Output the [x, y] coordinate of the center of the cell containing the given text.  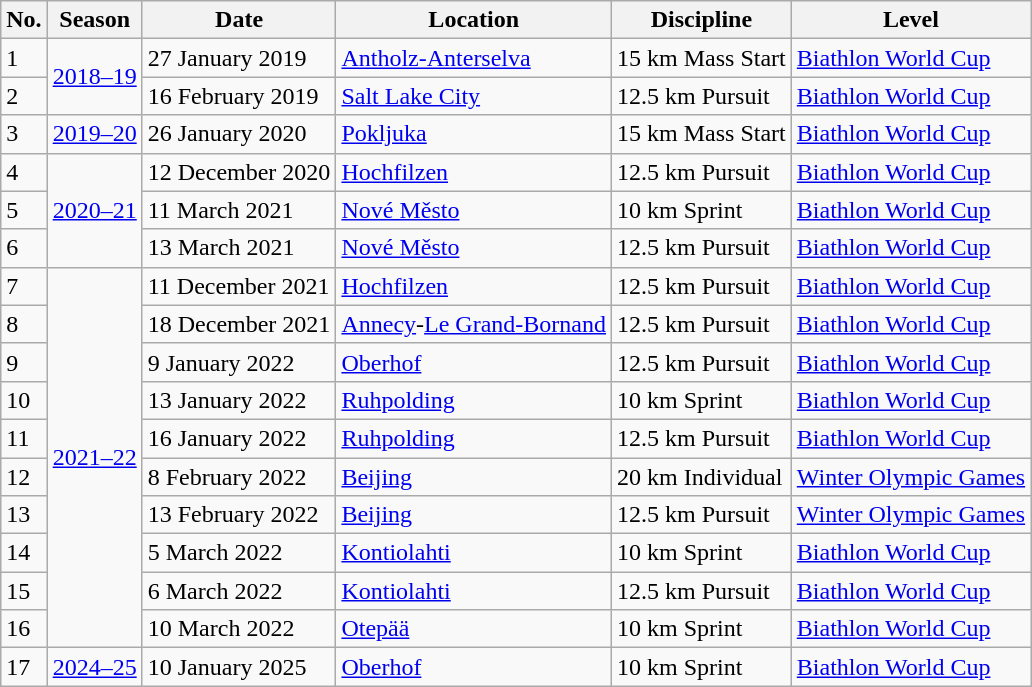
8 February 2022 [239, 477]
2 [24, 96]
14 [24, 553]
20 km Individual [702, 477]
6 March 2022 [239, 591]
2020–21 [94, 210]
No. [24, 20]
12 December 2020 [239, 172]
Date [239, 20]
8 [24, 324]
3 [24, 134]
13 February 2022 [239, 515]
10 [24, 400]
7 [24, 286]
Otepää [474, 629]
18 December 2021 [239, 324]
Salt Lake City [474, 96]
10 March 2022 [239, 629]
Location [474, 20]
Season [94, 20]
10 January 2025 [239, 667]
13 [24, 515]
Level [910, 20]
16 [24, 629]
11 December 2021 [239, 286]
Discipline [702, 20]
15 [24, 591]
16 February 2019 [239, 96]
4 [24, 172]
9 January 2022 [239, 362]
11 [24, 438]
9 [24, 362]
5 March 2022 [239, 553]
27 January 2019 [239, 58]
1 [24, 58]
12 [24, 477]
16 January 2022 [239, 438]
2019–20 [94, 134]
26 January 2020 [239, 134]
5 [24, 210]
2024–25 [94, 667]
Pokljuka [474, 134]
13 March 2021 [239, 248]
Antholz-Anterselva [474, 58]
6 [24, 248]
Annecy-Le Grand-Bornand [474, 324]
17 [24, 667]
2021–22 [94, 458]
2018–19 [94, 77]
11 March 2021 [239, 210]
13 January 2022 [239, 400]
